Capture the cell that displays the provided text and extract its [X, Y] central coordinate. 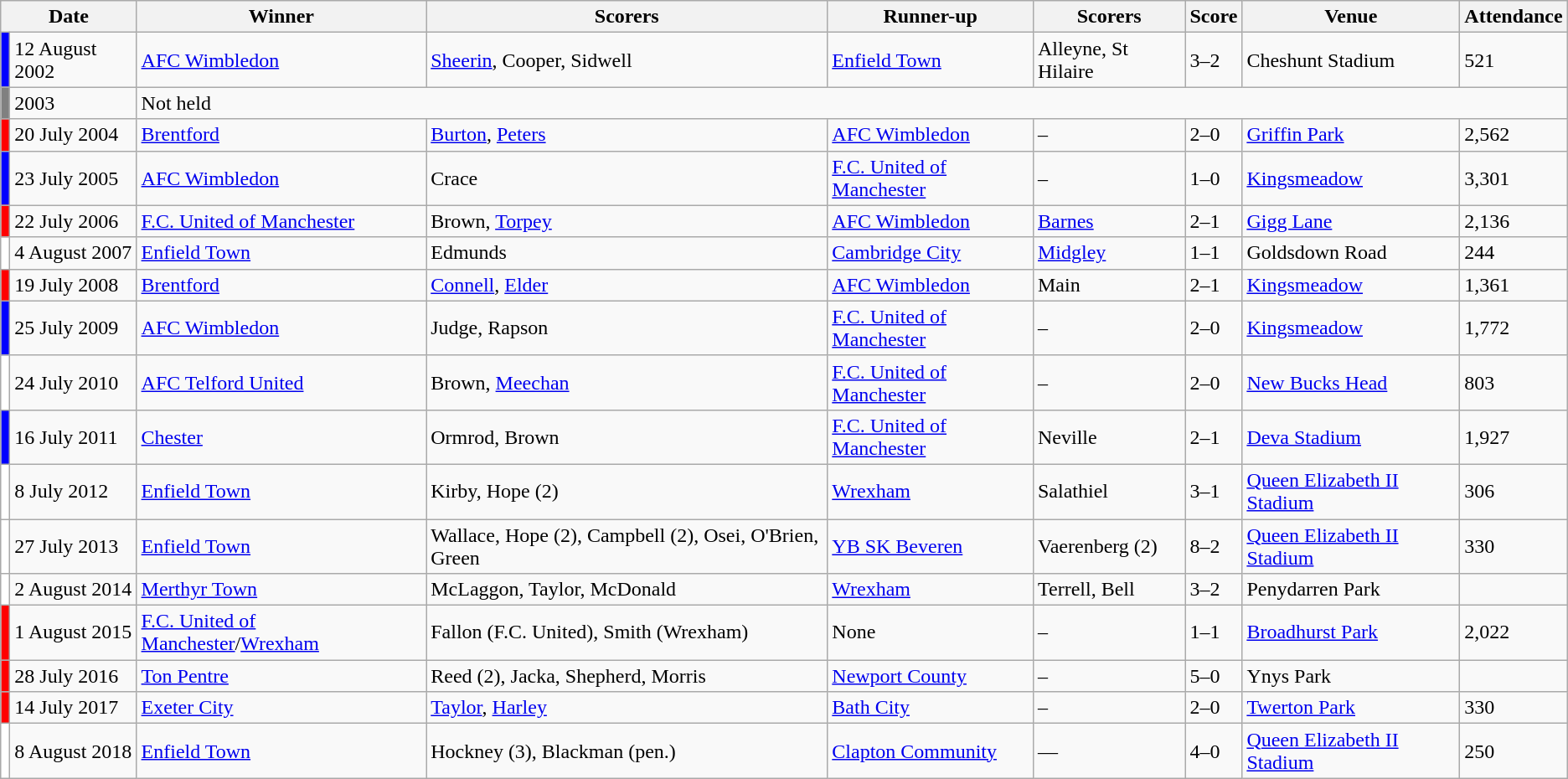
25 July 2009 [74, 328]
4–0 [1214, 751]
YB SK Beveren [931, 546]
F.C. United of Manchester/Wrexham [281, 633]
Winner [281, 17]
Score [1214, 17]
2,022 [1514, 633]
Reed (2), Jacka, Shepherd, Morris [627, 676]
1–0 [1214, 178]
Exeter City [281, 708]
Hockney (3), Blackman (pen.) [627, 751]
Gigg Lane [1351, 221]
McLaggon, Taylor, McDonald [627, 590]
23 July 2005 [74, 178]
20 July 2004 [74, 135]
Clapton Community [931, 751]
Deva Stadium [1351, 437]
Connell, Elder [627, 285]
Judge, Rapson [627, 328]
Bath City [931, 708]
Brown, Torpey [627, 221]
2003 [74, 103]
22 July 2006 [74, 221]
1,927 [1514, 437]
19 July 2008 [74, 285]
AFC Telford United [281, 382]
Merthyr Town [281, 590]
Main [1109, 285]
Sheerin, Cooper, Sidwell [627, 60]
24 July 2010 [74, 382]
521 [1514, 60]
Griffin Park [1351, 135]
8–2 [1214, 546]
Barnes [1109, 221]
Vaerenberg (2) [1109, 546]
Runner-up [931, 17]
3–1 [1214, 491]
Chester [281, 437]
None [931, 633]
803 [1514, 382]
Taylor, Harley [627, 708]
Not held [852, 103]
New Bucks Head [1351, 382]
1,772 [1514, 328]
27 July 2013 [74, 546]
5–0 [1214, 676]
16 July 2011 [74, 437]
Penydarren Park [1351, 590]
Cheshunt Stadium [1351, 60]
Brown, Meechan [627, 382]
8 August 2018 [74, 751]
Cambridge City [931, 253]
2,136 [1514, 221]
Venue [1351, 17]
Salathiel [1109, 491]
14 July 2017 [74, 708]
Terrell, Bell [1109, 590]
— [1109, 751]
Goldsdown Road [1351, 253]
Date [69, 17]
Fallon (F.C. United), Smith (Wrexham) [627, 633]
244 [1514, 253]
Broadhurst Park [1351, 633]
Newport County [931, 676]
Twerton Park [1351, 708]
Ton Pentre [281, 676]
2,562 [1514, 135]
3,301 [1514, 178]
1 August 2015 [74, 633]
306 [1514, 491]
Ormrod, Brown [627, 437]
Neville [1109, 437]
Kirby, Hope (2) [627, 491]
Ynys Park [1351, 676]
Midgley [1109, 253]
12 August 2002 [74, 60]
Burton, Peters [627, 135]
2 August 2014 [74, 590]
Attendance [1514, 17]
Alleyne, St Hilaire [1109, 60]
28 July 2016 [74, 676]
4 August 2007 [74, 253]
250 [1514, 751]
Crace [627, 178]
Wallace, Hope (2), Campbell (2), Osei, O'Brien, Green [627, 546]
Edmunds [627, 253]
1,361 [1514, 285]
8 July 2012 [74, 491]
